For the text-containing cell, return its midpoint in [X, Y] coordinate format. 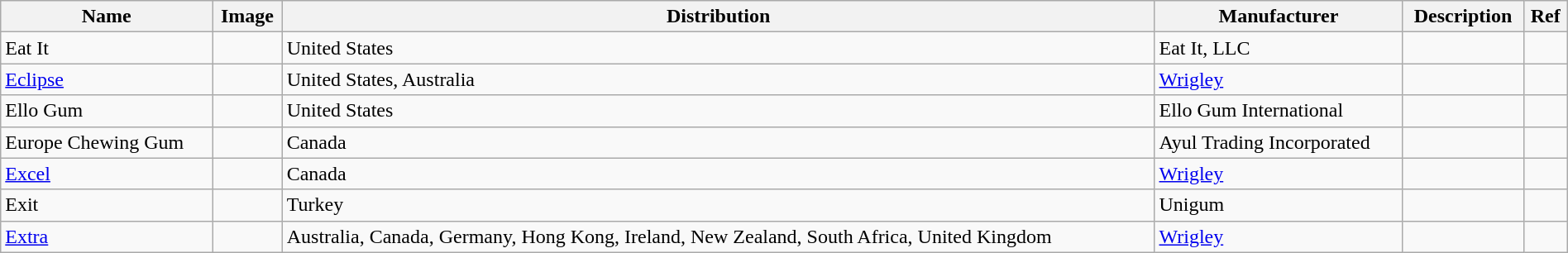
Europe Chewing Gum [107, 142]
Manufacturer [1279, 17]
Ello Gum International [1279, 111]
Australia, Canada, Germany, Hong Kong, Ireland, New Zealand, South Africa, United Kingdom [718, 236]
Ello Gum [107, 111]
Exit [107, 205]
Ayul Trading Incorporated [1279, 142]
Description [1463, 17]
Eat It, LLC [1279, 48]
United States, Australia [718, 79]
Eat It [107, 48]
Distribution [718, 17]
Name [107, 17]
Excel [107, 174]
Extra [107, 236]
Turkey [718, 205]
Unigum [1279, 205]
Eclipse [107, 79]
Ref [1545, 17]
Image [248, 17]
